Find where the given text appears and provide that cell's center as [x, y] coordinate. 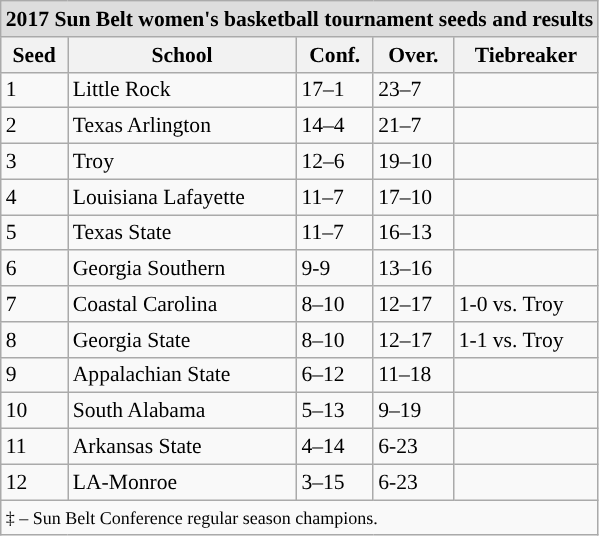
4–14 [334, 447]
Troy [182, 162]
Over. [413, 55]
9-9 [334, 269]
9 [34, 375]
7 [34, 304]
2 [34, 126]
Little Rock [182, 90]
1-1 vs. Troy [526, 340]
3–15 [334, 482]
12–6 [334, 162]
14–4 [334, 126]
17–10 [413, 197]
2017 Sun Belt women's basketball tournament seeds and results [300, 19]
17–1 [334, 90]
10 [34, 411]
1-0 vs. Troy [526, 304]
Georgia Southern [182, 269]
Louisiana Lafayette [182, 197]
9–19 [413, 411]
Appalachian State [182, 375]
19–10 [413, 162]
South Alabama [182, 411]
6 [34, 269]
11–18 [413, 375]
LA-Monroe [182, 482]
Seed [34, 55]
School [182, 55]
23–7 [413, 90]
16–13 [413, 233]
12 [34, 482]
8 [34, 340]
Texas Arlington [182, 126]
6–12 [334, 375]
11 [34, 447]
4 [34, 197]
Arkansas State [182, 447]
5–13 [334, 411]
21–7 [413, 126]
Conf. [334, 55]
‡ – Sun Belt Conference regular season champions. [300, 518]
13–16 [413, 269]
Georgia State [182, 340]
Coastal Carolina [182, 304]
5 [34, 233]
1 [34, 90]
3 [34, 162]
Texas State [182, 233]
Tiebreaker [526, 55]
